From the cell containing the given text, extract its center point as (X, Y) coordinate. 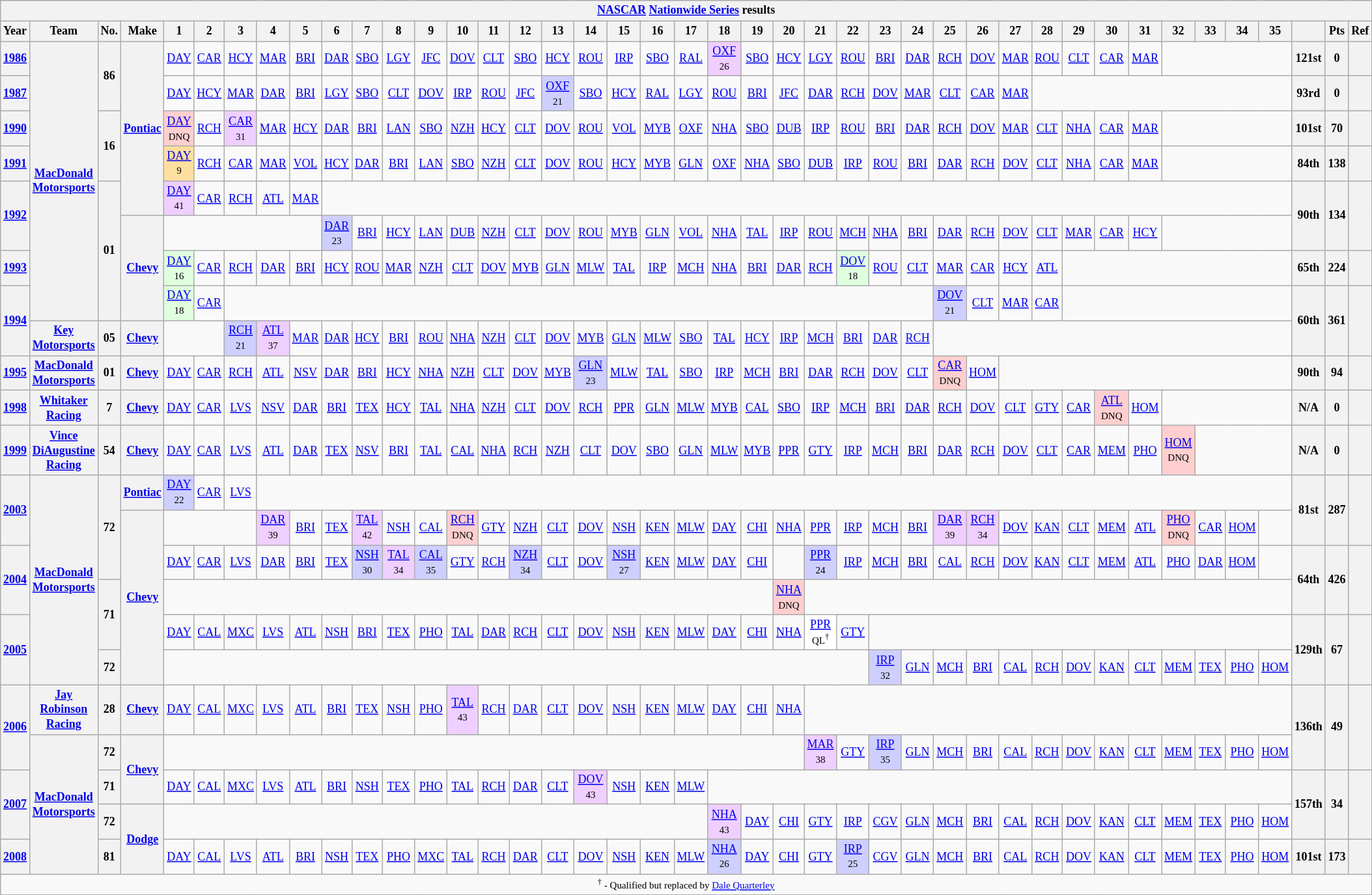
2006 (16, 727)
DAR23 (337, 233)
NSH30 (367, 562)
PPR24 (820, 562)
26 (983, 31)
2 (210, 31)
CARDNQ (950, 373)
54 (109, 450)
MAR38 (820, 752)
DOV43 (590, 787)
RCH21 (241, 338)
11 (494, 31)
2005 (16, 650)
60th (1309, 320)
PHODNQ (1179, 527)
1994 (16, 320)
30 (1112, 31)
1999 (16, 450)
121st (1309, 59)
NASCAR Nationwide Series results (686, 10)
361 (1337, 320)
134 (1337, 216)
ATL37 (273, 338)
NZH34 (525, 562)
64th (1309, 579)
86 (109, 76)
HOMDNQ (1179, 450)
IRP25 (853, 857)
NSH27 (624, 562)
1993 (16, 268)
29 (1079, 31)
23 (886, 31)
Year (16, 31)
NHADNQ (789, 598)
31 (1145, 31)
DAY18 (179, 303)
Vince DiAugustine Racing (64, 450)
CAL35 (431, 562)
Dodge (142, 840)
81st (1309, 510)
287 (1337, 510)
GLN23 (590, 373)
136th (1309, 727)
DAY16 (179, 268)
NHA43 (724, 822)
TAL42 (367, 527)
DAY9 (179, 163)
1990 (16, 128)
67 (1337, 650)
6 (337, 31)
PPRQL† (820, 632)
DOV18 (853, 268)
426 (1337, 579)
OXF26 (724, 59)
DAYDNQ (179, 128)
173 (1337, 857)
15 (624, 31)
NHA26 (724, 857)
Pts (1337, 31)
2008 (16, 857)
OXF21 (558, 94)
49 (1337, 727)
Make (142, 31)
14 (590, 31)
224 (1337, 268)
25 (950, 31)
Whitaker Racing (64, 408)
4 (273, 31)
No. (109, 31)
1998 (16, 408)
8 (399, 31)
93rd (1309, 94)
Team (64, 31)
20 (789, 31)
32 (1179, 31)
24 (917, 31)
RCH34 (983, 527)
1 (179, 31)
22 (853, 31)
129th (1309, 650)
Key Motorsports (64, 338)
05 (109, 338)
3 (241, 31)
27 (1015, 31)
TAL43 (463, 709)
65th (1309, 268)
1995 (16, 373)
9 (431, 31)
RCHDNQ (463, 527)
DOV21 (950, 303)
13 (558, 31)
Ref (1360, 31)
138 (1337, 163)
19 (757, 31)
DAY41 (179, 199)
IRP32 (886, 668)
2004 (16, 579)
21 (820, 31)
18 (724, 31)
12 (525, 31)
1992 (16, 216)
2007 (16, 805)
DAY22 (179, 493)
ATLDNQ (1112, 408)
10 (463, 31)
1987 (16, 94)
35 (1275, 31)
157th (1309, 805)
94 (1337, 373)
81 (109, 857)
Jay Robinson Racing (64, 709)
33 (1210, 31)
2003 (16, 510)
† - Qualified but replaced by Dale Quarterley (686, 885)
IRP35 (886, 752)
1991 (16, 163)
CAR31 (241, 128)
70 (1337, 128)
TAL34 (399, 562)
5 (305, 31)
1986 (16, 59)
17 (690, 31)
84th (1309, 163)
